Extract the (X, Y) coordinate from the center of the cell holding the provided text.  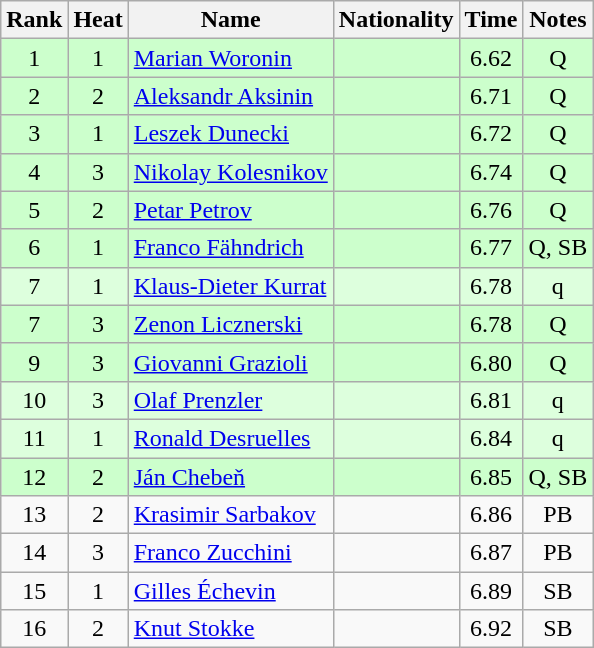
15 (34, 591)
Aleksandr Aksinin (230, 96)
6.74 (491, 172)
Krasimir Sarbakov (230, 515)
Notes (558, 20)
Klaus-Dieter Kurrat (230, 286)
6.80 (491, 362)
5 (34, 210)
Franco Fähndrich (230, 248)
6.76 (491, 210)
6.89 (491, 591)
6.72 (491, 134)
10 (34, 400)
Nationality (396, 20)
Leszek Dunecki (230, 134)
6.62 (491, 58)
Zenon Licznerski (230, 324)
12 (34, 477)
Giovanni Grazioli (230, 362)
6.71 (491, 96)
6.87 (491, 553)
6.86 (491, 515)
Olaf Prenzler (230, 400)
Knut Stokke (230, 629)
11 (34, 438)
14 (34, 553)
Ján Chebeň (230, 477)
4 (34, 172)
6.77 (491, 248)
16 (34, 629)
Nikolay Kolesnikov (230, 172)
Petar Petrov (230, 210)
Franco Zucchini (230, 553)
6.85 (491, 477)
Marian Woronin (230, 58)
Name (230, 20)
6.81 (491, 400)
Rank (34, 20)
6.92 (491, 629)
Gilles Échevin (230, 591)
Time (491, 20)
Heat (98, 20)
Ronald Desruelles (230, 438)
6 (34, 248)
6.84 (491, 438)
9 (34, 362)
13 (34, 515)
